Return the (X, Y) coordinate for the center point of the cell that contains the specified text.  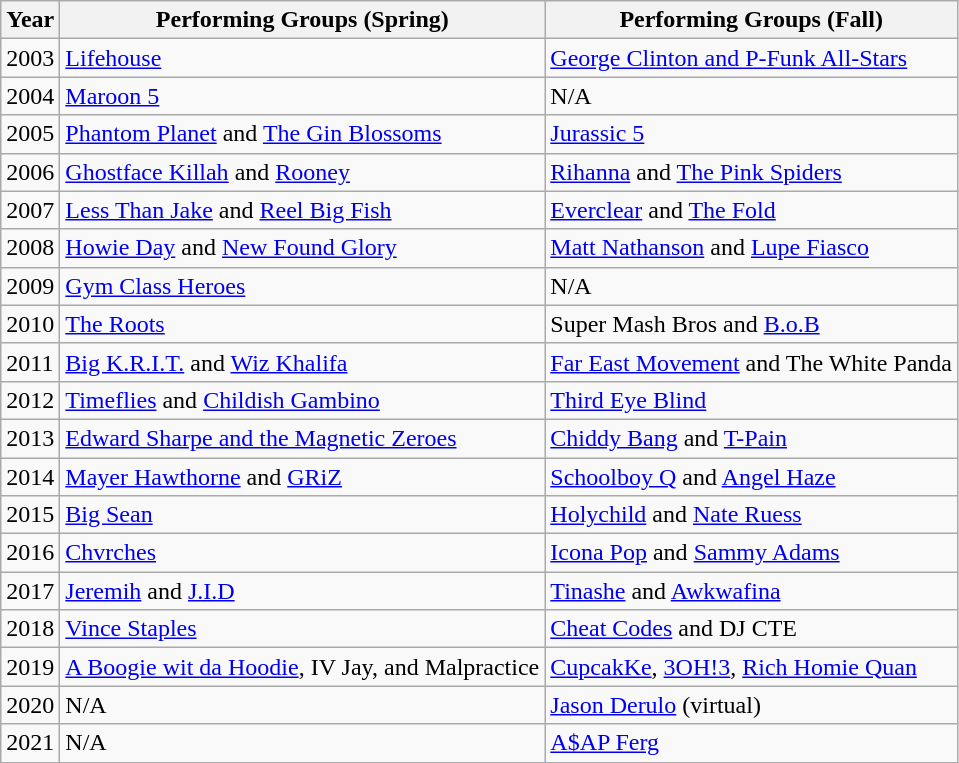
2013 (30, 438)
Vince Staples (302, 629)
Timeflies and Childish Gambino (302, 400)
2019 (30, 667)
Lifehouse (302, 58)
Matt Nathanson and Lupe Fiasco (752, 248)
Jason Derulo (virtual) (752, 705)
Jurassic 5 (752, 134)
Big K.R.I.T. and Wiz Khalifa (302, 362)
2017 (30, 591)
Everclear and The Fold (752, 210)
Performing Groups (Spring) (302, 20)
Tinashe and Awkwafina (752, 591)
Jeremih and J.I.D (302, 591)
2005 (30, 134)
A Boogie wit da Hoodie, IV Jay, and Malpractice (302, 667)
2016 (30, 553)
Super Mash Bros and B.o.B (752, 324)
Chiddy Bang and T-Pain (752, 438)
Big Sean (302, 515)
2015 (30, 515)
2003 (30, 58)
George Clinton and P-Funk All-Stars (752, 58)
Gym Class Heroes (302, 286)
Phantom Planet and The Gin Blossoms (302, 134)
2018 (30, 629)
Holychild and Nate Ruess (752, 515)
2009 (30, 286)
Maroon 5 (302, 96)
Schoolboy Q and Angel Haze (752, 477)
Far East Movement and The White Panda (752, 362)
Mayer Hawthorne and GRiZ (302, 477)
Third Eye Blind (752, 400)
Chvrches (302, 553)
CupcakKe, 3OH!3, Rich Homie Quan (752, 667)
Howie Day and New Found Glory (302, 248)
2012 (30, 400)
Less Than Jake and Reel Big Fish (302, 210)
The Roots (302, 324)
2004 (30, 96)
2006 (30, 172)
2010 (30, 324)
2011 (30, 362)
2014 (30, 477)
Icona Pop and Sammy Adams (752, 553)
Ghostface Killah and Rooney (302, 172)
Edward Sharpe and the Magnetic Zeroes (302, 438)
2008 (30, 248)
2007 (30, 210)
Rihanna and The Pink Spiders (752, 172)
Year (30, 20)
2021 (30, 743)
Cheat Codes and DJ CTE (752, 629)
2020 (30, 705)
Performing Groups (Fall) (752, 20)
A$AP Ferg (752, 743)
